For the text-containing cell, return its midpoint in [X, Y] coordinate format. 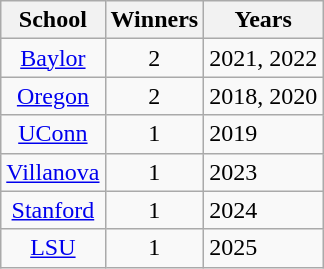
UConn [53, 134]
2023 [264, 172]
2024 [264, 210]
Oregon [53, 96]
2018, 2020 [264, 96]
Years [264, 20]
School [53, 20]
2019 [264, 134]
Baylor [53, 58]
2025 [264, 248]
Villanova [53, 172]
2021, 2022 [264, 58]
Winners [154, 20]
Stanford [53, 210]
LSU [53, 248]
